Return [X, Y] of the center of cell containing provided text 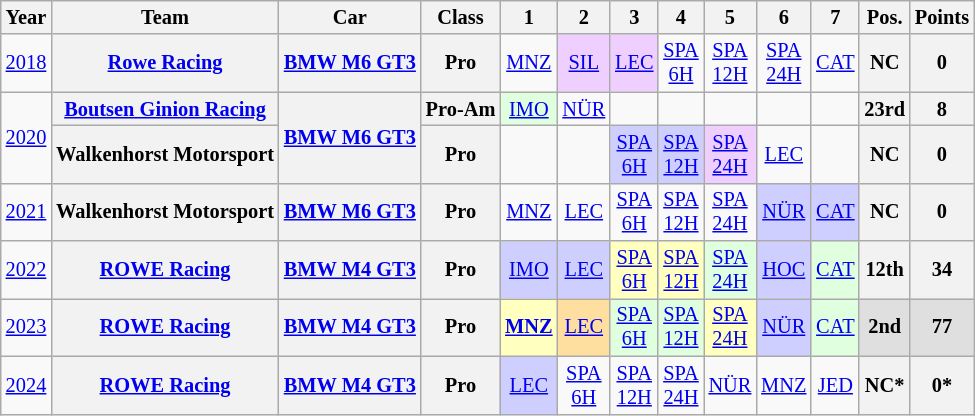
3 [634, 17]
5 [730, 17]
Car [350, 17]
8 [942, 109]
Year [26, 17]
2023 [26, 327]
23rd [884, 109]
NC* [884, 385]
2020 [26, 138]
JED [835, 385]
2021 [26, 212]
2022 [26, 270]
2018 [26, 63]
HOC [784, 270]
7 [835, 17]
SIL [584, 63]
12th [884, 270]
Pos. [884, 17]
4 [680, 17]
1 [528, 17]
2nd [884, 327]
Class [461, 17]
34 [942, 270]
Points [942, 17]
6 [784, 17]
Team [165, 17]
Rowe Racing [165, 63]
Pro-Am [461, 109]
77 [942, 327]
Boutsen Ginion Racing [165, 109]
0* [942, 385]
2024 [26, 385]
2 [584, 17]
